Return [x, y] of the center of cell containing provided text 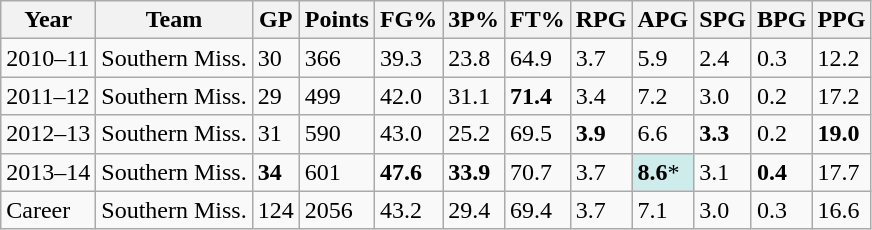
70.7 [537, 172]
17.7 [842, 172]
16.6 [842, 210]
3P% [474, 20]
64.9 [537, 58]
0.4 [781, 172]
43.0 [408, 134]
Year [48, 20]
PPG [842, 20]
19.0 [842, 134]
3.9 [601, 134]
BPG [781, 20]
FG% [408, 20]
2013–14 [48, 172]
590 [336, 134]
47.6 [408, 172]
APG [663, 20]
3.3 [723, 134]
30 [276, 58]
FT% [537, 20]
69.4 [537, 210]
Team [174, 20]
SPG [723, 20]
2056 [336, 210]
2011–12 [48, 96]
43.2 [408, 210]
RPG [601, 20]
71.4 [537, 96]
2012–13 [48, 134]
69.5 [537, 134]
7.2 [663, 96]
12.2 [842, 58]
23.8 [474, 58]
GP [276, 20]
25.2 [474, 134]
29 [276, 96]
Career [48, 210]
39.3 [408, 58]
2.4 [723, 58]
499 [336, 96]
8.6* [663, 172]
31.1 [474, 96]
366 [336, 58]
6.6 [663, 134]
3.1 [723, 172]
42.0 [408, 96]
7.1 [663, 210]
2010–11 [48, 58]
33.9 [474, 172]
31 [276, 134]
17.2 [842, 96]
601 [336, 172]
3.4 [601, 96]
29.4 [474, 210]
124 [276, 210]
Points [336, 20]
34 [276, 172]
5.9 [663, 58]
